Capture the cell that displays the provided text and extract its (X, Y) central coordinate. 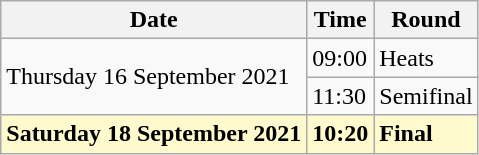
09:00 (340, 58)
Round (426, 20)
Heats (426, 58)
Date (154, 20)
Thursday 16 September 2021 (154, 77)
Final (426, 134)
11:30 (340, 96)
Time (340, 20)
10:20 (340, 134)
Semifinal (426, 96)
Saturday 18 September 2021 (154, 134)
